Find where the given text appears and provide that cell's center as [x, y] coordinate. 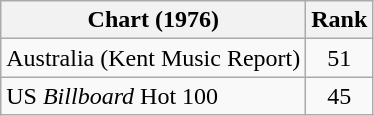
US Billboard Hot 100 [154, 96]
Chart (1976) [154, 20]
45 [340, 96]
Rank [340, 20]
51 [340, 58]
Australia (Kent Music Report) [154, 58]
